From the cell containing the given text, extract its center point as [X, Y] coordinate. 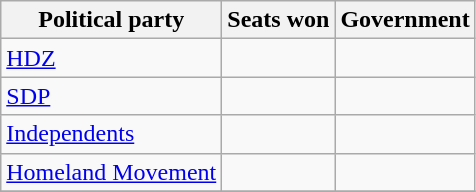
Independents [112, 134]
HDZ [112, 58]
Political party [112, 20]
SDP [112, 96]
Seats won [278, 20]
Homeland Movement [112, 172]
Government [405, 20]
